Scan for the cell matching the given text and deliver its (x, y) coordinate at center. 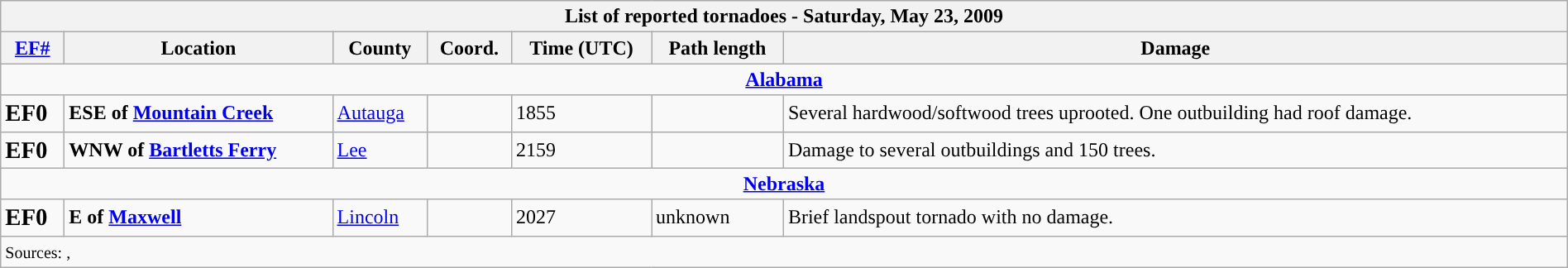
1855 (581, 113)
Autauga (380, 113)
Path length (718, 48)
Lee (380, 150)
ESE of Mountain Creek (198, 113)
2159 (581, 150)
2027 (581, 218)
Several hardwood/softwood trees uprooted. One outbuilding had roof damage. (1175, 113)
Nebraska (784, 184)
County (380, 48)
Location (198, 48)
Damage (1175, 48)
unknown (718, 218)
Alabama (784, 79)
Lincoln (380, 218)
Brief landspout tornado with no damage. (1175, 218)
Damage to several outbuildings and 150 trees. (1175, 150)
EF# (33, 48)
WNW of Bartletts Ferry (198, 150)
List of reported tornadoes - Saturday, May 23, 2009 (784, 17)
Sources: , (784, 251)
Time (UTC) (581, 48)
Coord. (469, 48)
E of Maxwell (198, 218)
